From the cell containing the given text, extract its center point as (X, Y) coordinate. 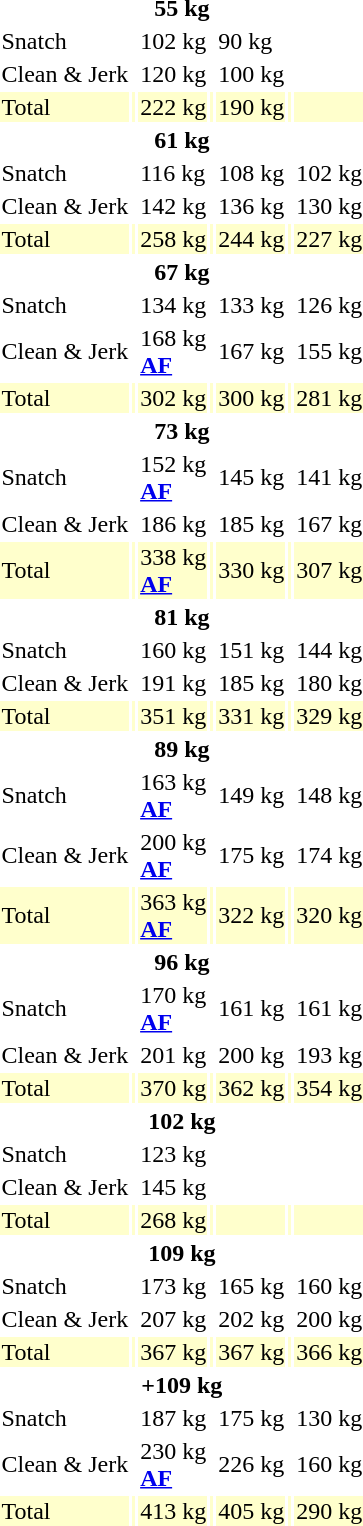
258 kg (174, 239)
351 kg (174, 716)
413 kg (174, 1511)
149 kg (252, 796)
102 kg (174, 41)
161 kg (252, 1008)
222 kg (174, 107)
244 kg (252, 239)
338 kgAF (174, 570)
330 kg (252, 570)
116 kg (174, 173)
136 kg (252, 206)
322 kg (252, 916)
190 kg (252, 107)
207 kg (174, 1319)
230 kgAF (174, 1464)
134 kg (174, 305)
142 kg (174, 206)
90 kg (252, 41)
151 kg (252, 650)
152 kgAF (174, 478)
187 kg (174, 1418)
168 kgAF (174, 352)
202 kg (252, 1319)
405 kg (252, 1511)
370 kg (174, 1088)
363 kgAF (174, 916)
167 kg (252, 352)
302 kg (174, 398)
165 kg (252, 1286)
170 kgAF (174, 1008)
226 kg (252, 1464)
331 kg (252, 716)
120 kg (174, 74)
362 kg (252, 1088)
201 kg (174, 1055)
123 kg (174, 1154)
191 kg (174, 683)
200 kgAF (174, 856)
186 kg (174, 524)
200 kg (252, 1055)
300 kg (252, 398)
100 kg (252, 74)
173 kg (174, 1286)
268 kg (174, 1220)
133 kg (252, 305)
163 kgAF (174, 796)
108 kg (252, 173)
160 kg (174, 650)
